For the text-containing cell, return its midpoint in (X, Y) coordinate format. 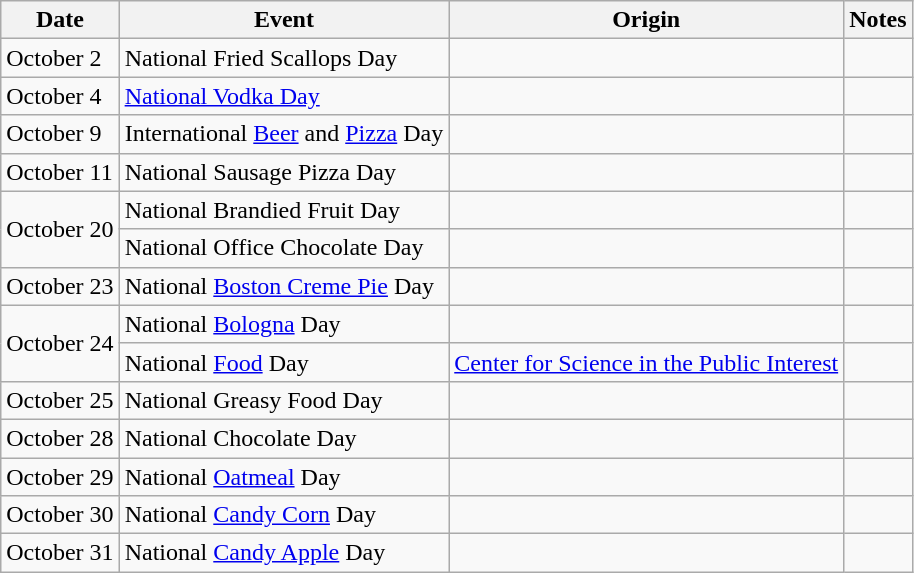
National Bologna Day (284, 324)
National Sausage Pizza Day (284, 172)
October 25 (60, 400)
National Oatmeal Day (284, 477)
October 23 (60, 286)
Notes (878, 20)
October 2 (60, 58)
October 24 (60, 343)
National Chocolate Day (284, 438)
October 31 (60, 553)
Event (284, 20)
National Office Chocolate Day (284, 248)
National Vodka Day (284, 96)
October 11 (60, 172)
National Brandied Fruit Day (284, 210)
October 4 (60, 96)
National Boston Creme Pie Day (284, 286)
Center for Science in the Public Interest (646, 362)
National Greasy Food Day (284, 400)
National Fried Scallops Day (284, 58)
International Beer and Pizza Day (284, 134)
Date (60, 20)
October 29 (60, 477)
October 28 (60, 438)
National Food Day (284, 362)
National Candy Corn Day (284, 515)
October 20 (60, 229)
October 9 (60, 134)
Origin (646, 20)
National Candy Apple Day (284, 553)
October 30 (60, 515)
